Provide the [x, y] coordinate of the cell's center where the given text is located.  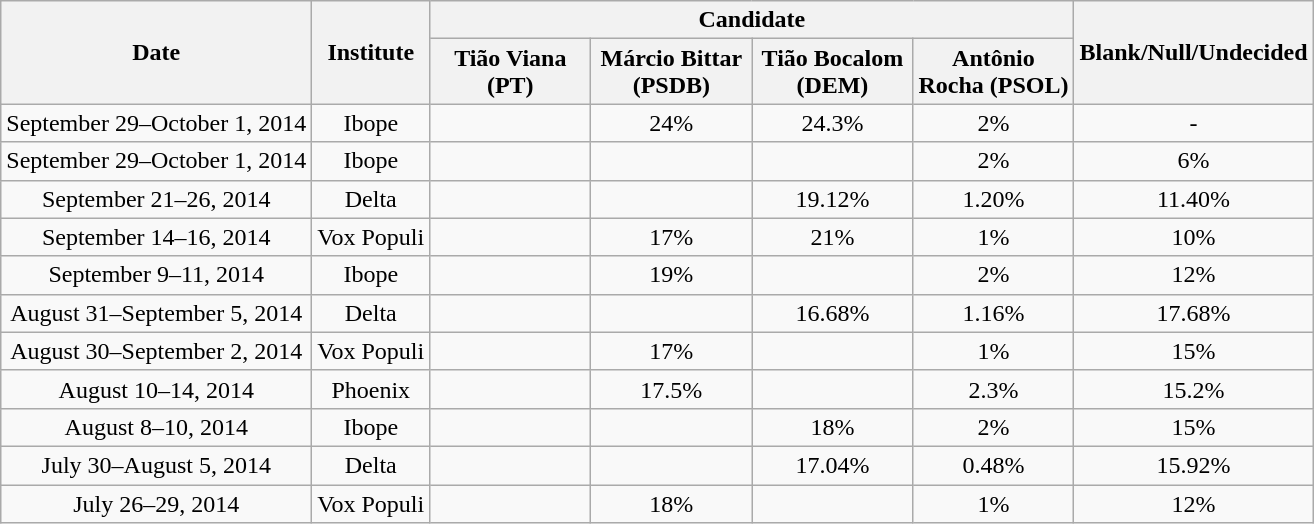
19.12% [832, 199]
2.3% [994, 389]
24.3% [832, 123]
21% [832, 237]
Date [156, 52]
- [1194, 123]
17.5% [672, 389]
August 31–September 5, 2014 [156, 313]
Tião Bocalom (DEM) [832, 72]
19% [672, 275]
17.04% [832, 465]
24% [672, 123]
Phoenix [371, 389]
11.40% [1194, 199]
Institute [371, 52]
Candidate [752, 20]
September 14–16, 2014 [156, 237]
0.48% [994, 465]
September 21–26, 2014 [156, 199]
10% [1194, 237]
6% [1194, 161]
September 9–11, 2014 [156, 275]
1.16% [994, 313]
August 30–September 2, 2014 [156, 351]
Márcio Bittar (PSDB) [672, 72]
Tião Viana (PT) [510, 72]
July 26–29, 2014 [156, 503]
July 30–August 5, 2014 [156, 465]
17.68% [1194, 313]
1.20% [994, 199]
Antônio Rocha (PSOL) [994, 72]
August 8–10, 2014 [156, 427]
16.68% [832, 313]
15.92% [1194, 465]
August 10–14, 2014 [156, 389]
15.2% [1194, 389]
Blank/Null/Undecided [1194, 52]
